Locate the cell with the specified text and output its [X, Y] center coordinate. 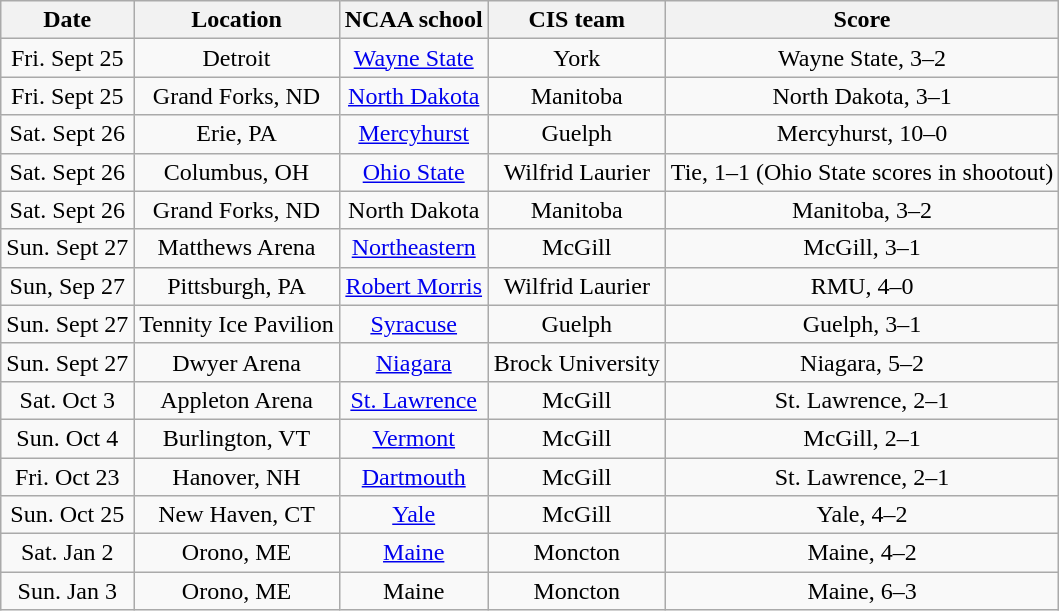
Sun. Oct 4 [68, 438]
Fri. Oct 23 [68, 477]
Guelph, 3–1 [862, 324]
Northeastern [414, 248]
Niagara, 5–2 [862, 362]
New Haven, CT [236, 515]
Burlington, VT [236, 438]
Tennity Ice Pavilion [236, 324]
Erie, PA [236, 134]
Dwyer Arena [236, 362]
Sun, Sep 27 [68, 286]
McGill, 3–1 [862, 248]
Yale [414, 515]
Brock University [576, 362]
Yale, 4–2 [862, 515]
NCAA school [414, 20]
York [576, 58]
Maine, 4–2 [862, 553]
Columbus, OH [236, 172]
Mercyhurst, 10–0 [862, 134]
Vermont [414, 438]
Maine, 6–3 [862, 591]
Tie, 1–1 (Ohio State scores in shootout) [862, 172]
Hanover, NH [236, 477]
Niagara [414, 362]
Mercyhurst [414, 134]
North Dakota, 3–1 [862, 96]
Pittsburgh, PA [236, 286]
Sat. Oct 3 [68, 400]
Matthews Arena [236, 248]
CIS team [576, 20]
Score [862, 20]
Appleton Arena [236, 400]
Location [236, 20]
RMU, 4–0 [862, 286]
Robert Morris [414, 286]
Detroit [236, 58]
Wayne State, 3–2 [862, 58]
Dartmouth [414, 477]
Syracuse [414, 324]
Sun. Oct 25 [68, 515]
Ohio State [414, 172]
McGill, 2–1 [862, 438]
St. Lawrence [414, 400]
Wayne State [414, 58]
Manitoba, 3–2 [862, 210]
Date [68, 20]
Sat. Jan 2 [68, 553]
Sun. Jan 3 [68, 591]
